Return the [X, Y] coordinate for the center point of the cell that contains the specified text.  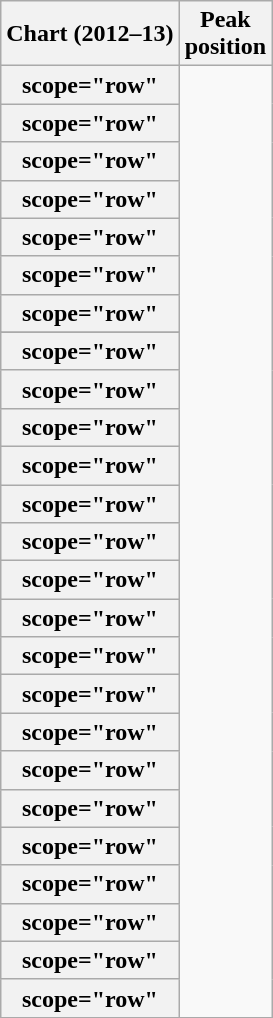
Chart (2012–13) [90, 34]
Peakposition [225, 34]
